Provide the [x, y] coordinate of the cell's center where the given text is located.  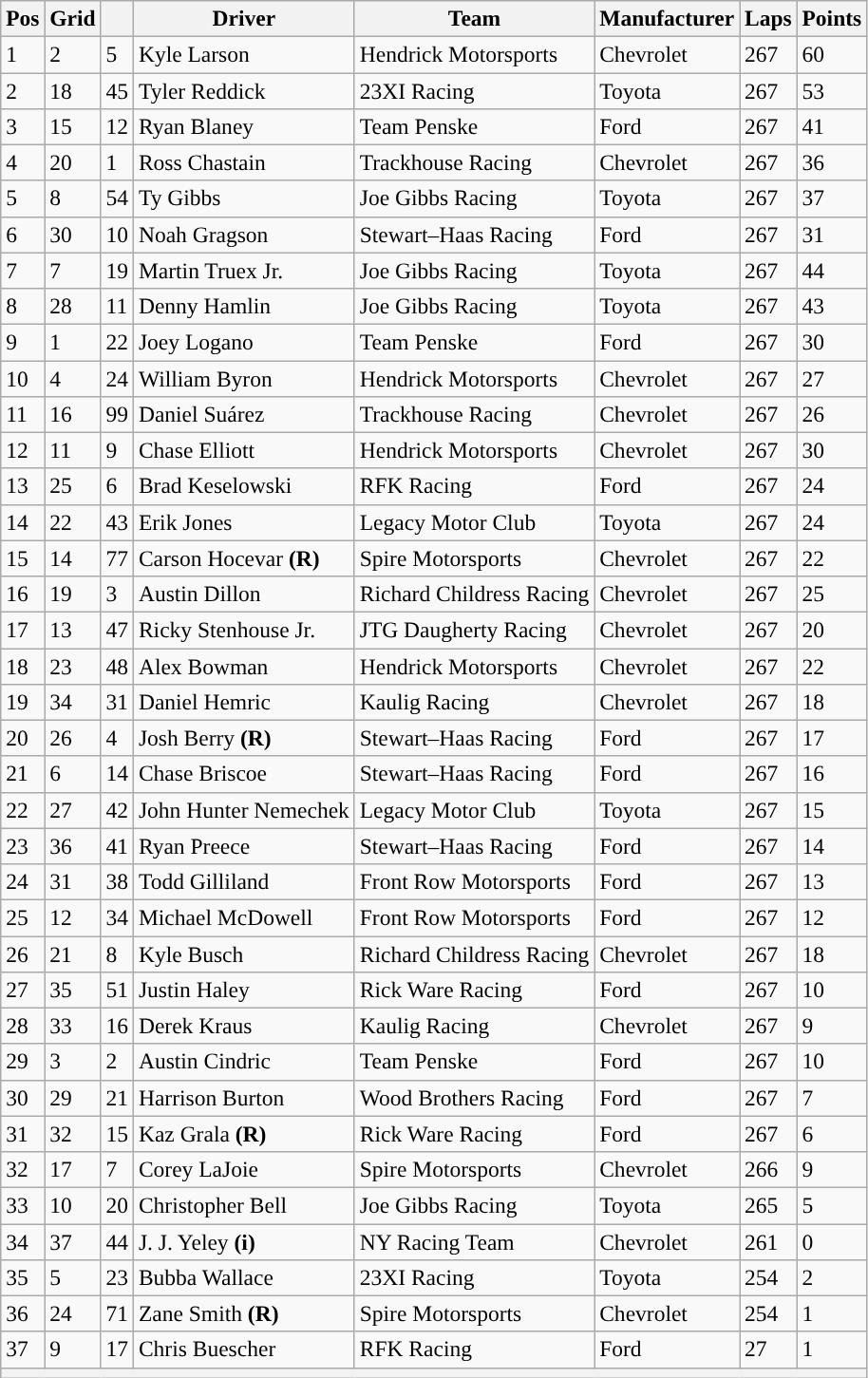
Carson Hocevar (R) [243, 558]
Ricky Stenhouse Jr. [243, 630]
Martin Truex Jr. [243, 271]
99 [117, 414]
Austin Cindric [243, 1062]
71 [117, 1313]
Daniel Suárez [243, 414]
53 [832, 90]
Ty Gibbs [243, 198]
Harrison Burton [243, 1098]
NY Racing Team [474, 1241]
Grid [72, 18]
Points [832, 18]
Tyler Reddick [243, 90]
42 [117, 810]
Denny Hamlin [243, 306]
Ryan Blaney [243, 126]
51 [117, 990]
Alex Bowman [243, 666]
Brad Keselowski [243, 486]
Erik Jones [243, 522]
Josh Berry (R) [243, 738]
Chase Briscoe [243, 774]
JTG Daugherty Racing [474, 630]
45 [117, 90]
Daniel Hemric [243, 702]
77 [117, 558]
Todd Gilliland [243, 881]
Christopher Bell [243, 1205]
Pos [23, 18]
60 [832, 54]
Joey Logano [243, 342]
0 [832, 1241]
Chris Buescher [243, 1350]
J. J. Yeley (i) [243, 1241]
38 [117, 881]
47 [117, 630]
Ross Chastain [243, 162]
54 [117, 198]
Ryan Preece [243, 846]
Driver [243, 18]
Kyle Busch [243, 953]
Bubba Wallace [243, 1277]
Justin Haley [243, 990]
Derek Kraus [243, 1026]
Wood Brothers Racing [474, 1098]
Corey LaJoie [243, 1169]
Zane Smith (R) [243, 1313]
Kyle Larson [243, 54]
265 [769, 1205]
Michael McDowell [243, 917]
261 [769, 1241]
Laps [769, 18]
John Hunter Nemechek [243, 810]
Kaz Grala (R) [243, 1134]
266 [769, 1169]
Noah Gragson [243, 235]
Austin Dillon [243, 594]
William Byron [243, 378]
Chase Elliott [243, 450]
48 [117, 666]
Manufacturer [667, 18]
Team [474, 18]
